Extract the (x, y) coordinate from the center of the cell holding the provided text.  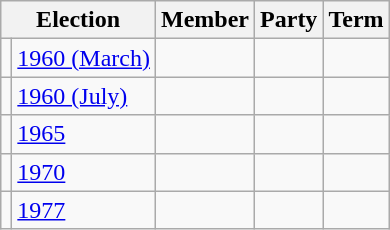
Election (78, 20)
1970 (84, 172)
1960 (July) (84, 96)
Party (289, 20)
1965 (84, 134)
Member (206, 20)
1960 (March) (84, 58)
Term (356, 20)
1977 (84, 210)
